Detect which cell encompasses the target text, then output its (x, y) center coordinate. 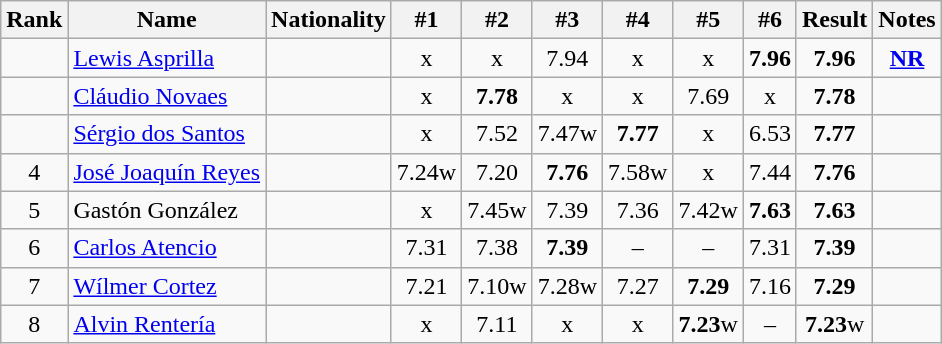
7.21 (426, 286)
Cláudio Novaes (167, 96)
Gastón González (167, 210)
#2 (497, 20)
#1 (426, 20)
Result (834, 20)
8 (34, 324)
Notes (907, 20)
7 (34, 286)
7.27 (638, 286)
7.52 (497, 134)
7.94 (567, 58)
Rank (34, 20)
6.53 (770, 134)
José Joaquín Reyes (167, 172)
7.16 (770, 286)
#3 (567, 20)
7.36 (638, 210)
Carlos Atencio (167, 248)
7.58w (638, 172)
NR (907, 58)
7.28w (567, 286)
Lewis Asprilla (167, 58)
Sérgio dos Santos (167, 134)
7.11 (497, 324)
7.44 (770, 172)
5 (34, 210)
7.20 (497, 172)
4 (34, 172)
#5 (708, 20)
Wílmer Cortez (167, 286)
7.38 (497, 248)
7.10w (497, 286)
6 (34, 248)
7.45w (497, 210)
7.24w (426, 172)
#4 (638, 20)
7.42w (708, 210)
Nationality (329, 20)
Name (167, 20)
Alvin Rentería (167, 324)
#6 (770, 20)
7.47w (567, 134)
7.69 (708, 96)
